Provide the (x, y) coordinate of the cell's center where the given text is located.  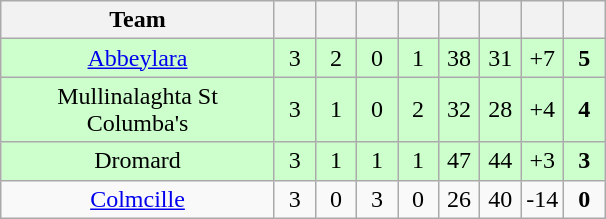
38 (460, 58)
+4 (542, 110)
Mullinalaghta St Columba's (138, 110)
44 (500, 161)
32 (460, 110)
40 (500, 199)
5 (584, 58)
+7 (542, 58)
28 (500, 110)
Dromard (138, 161)
4 (584, 110)
Abbeylara (138, 58)
26 (460, 199)
-14 (542, 199)
Team (138, 20)
31 (500, 58)
+3 (542, 161)
47 (460, 161)
Colmcille (138, 199)
